Find where the given text appears and provide that cell's center as (x, y) coordinate. 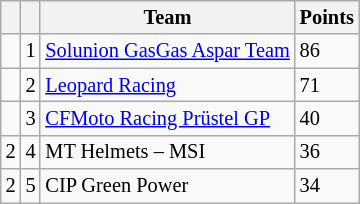
36 (327, 152)
Solunion GasGas Aspar Team (167, 51)
71 (327, 85)
CIP Green Power (167, 186)
40 (327, 118)
Leopard Racing (167, 85)
Points (327, 17)
5 (31, 186)
3 (31, 118)
MT Helmets – MSI (167, 152)
86 (327, 51)
34 (327, 186)
CFMoto Racing Prüstel GP (167, 118)
Team (167, 17)
4 (31, 152)
1 (31, 51)
